Detect which cell encompasses the target text, then output its (x, y) center coordinate. 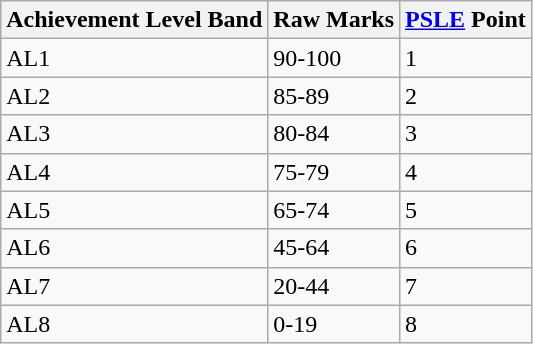
7 (466, 286)
AL3 (134, 134)
AL2 (134, 96)
3 (466, 134)
AL5 (134, 210)
1 (466, 58)
80-84 (334, 134)
45-64 (334, 248)
90-100 (334, 58)
75-79 (334, 172)
AL4 (134, 172)
6 (466, 248)
PSLE Point (466, 20)
AL1 (134, 58)
AL6 (134, 248)
85-89 (334, 96)
20-44 (334, 286)
65-74 (334, 210)
Achievement Level Band (134, 20)
5 (466, 210)
4 (466, 172)
Raw Marks (334, 20)
8 (466, 324)
2 (466, 96)
AL7 (134, 286)
AL8 (134, 324)
0-19 (334, 324)
